Search for the cell housing the specified text and yield its [x, y] center coordinate. 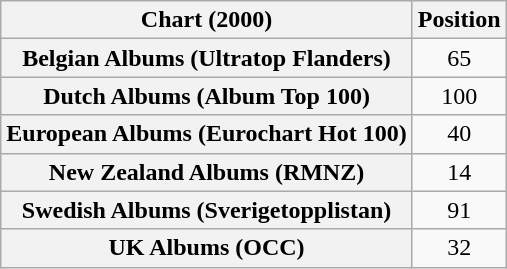
Dutch Albums (Album Top 100) [207, 96]
65 [459, 58]
Chart (2000) [207, 20]
Swedish Albums (Sverigetopplistan) [207, 210]
91 [459, 210]
32 [459, 248]
Belgian Albums (Ultratop Flanders) [207, 58]
UK Albums (OCC) [207, 248]
14 [459, 172]
New Zealand Albums (RMNZ) [207, 172]
100 [459, 96]
European Albums (Eurochart Hot 100) [207, 134]
Position [459, 20]
40 [459, 134]
